Identify which cell holds the provided text, then report its [x, y] central coordinate. 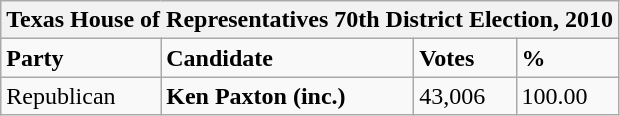
Texas House of Representatives 70th District Election, 2010 [310, 20]
Republican [81, 96]
43,006 [465, 96]
Votes [465, 58]
Candidate [288, 58]
Ken Paxton (inc.) [288, 96]
% [567, 58]
100.00 [567, 96]
Party [81, 58]
